Search for the cell housing the specified text and yield its [x, y] center coordinate. 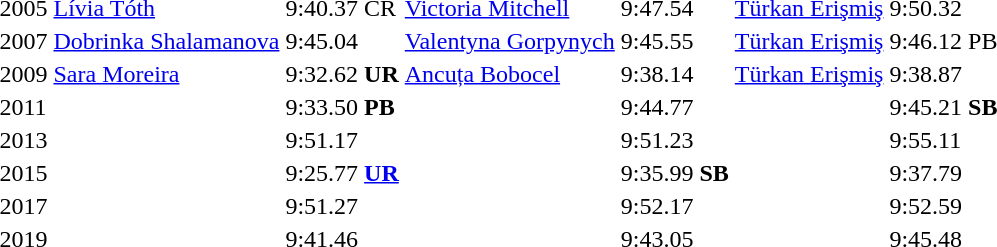
9:33.50 PB [342, 107]
9:32.62 UR [342, 74]
9:38.14 [674, 74]
9:45.55 [674, 41]
9:51.17 [342, 140]
Sara Moreira [166, 74]
9:51.23 [674, 140]
9:35.99 SB [674, 173]
Valentyna Gorpynych [510, 41]
9:45.04 [342, 41]
Ancuța Bobocel [510, 74]
Dobrinka Shalamanova [166, 41]
9:52.17 [674, 206]
9:25.77 UR [342, 173]
9:44.77 [674, 107]
9:51.27 [342, 206]
